Extract the [x, y] coordinate from the center of the cell holding the provided text.  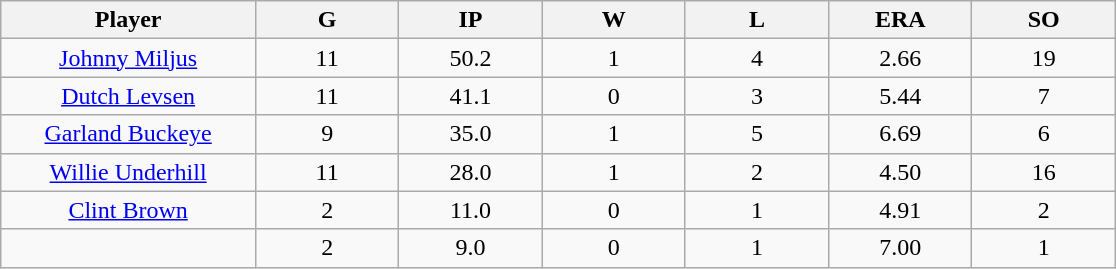
Johnny Miljus [128, 58]
11.0 [470, 210]
5 [756, 134]
19 [1044, 58]
Willie Underhill [128, 172]
5.44 [900, 96]
28.0 [470, 172]
3 [756, 96]
4.91 [900, 210]
35.0 [470, 134]
Player [128, 20]
6 [1044, 134]
7 [1044, 96]
ERA [900, 20]
W [614, 20]
16 [1044, 172]
Clint Brown [128, 210]
9.0 [470, 248]
L [756, 20]
9 [326, 134]
G [326, 20]
Dutch Levsen [128, 96]
7.00 [900, 248]
SO [1044, 20]
6.69 [900, 134]
50.2 [470, 58]
4 [756, 58]
IP [470, 20]
Garland Buckeye [128, 134]
2.66 [900, 58]
41.1 [470, 96]
4.50 [900, 172]
